Find where the given text appears and provide that cell's center as (x, y) coordinate. 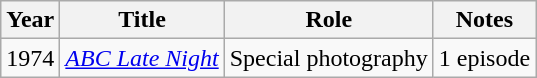
Special photography (328, 58)
Role (328, 20)
Title (142, 20)
Year (30, 20)
1974 (30, 58)
1 episode (484, 58)
ABC Late Night (142, 58)
Notes (484, 20)
